Find where the given text appears and provide that cell's center as [X, Y] coordinate. 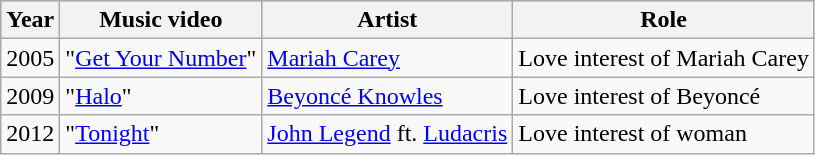
Role [664, 20]
Love interest of Mariah Carey [664, 58]
Year [30, 20]
"Get Your Number" [161, 58]
"Tonight" [161, 134]
2005 [30, 58]
2009 [30, 96]
Love interest of Beyoncé [664, 96]
Beyoncé Knowles [388, 96]
Love interest of woman [664, 134]
Artist [388, 20]
2012 [30, 134]
Mariah Carey [388, 58]
Music video [161, 20]
"Halo" [161, 96]
John Legend ft. Ludacris [388, 134]
